Return [x, y] of the center of cell containing provided text 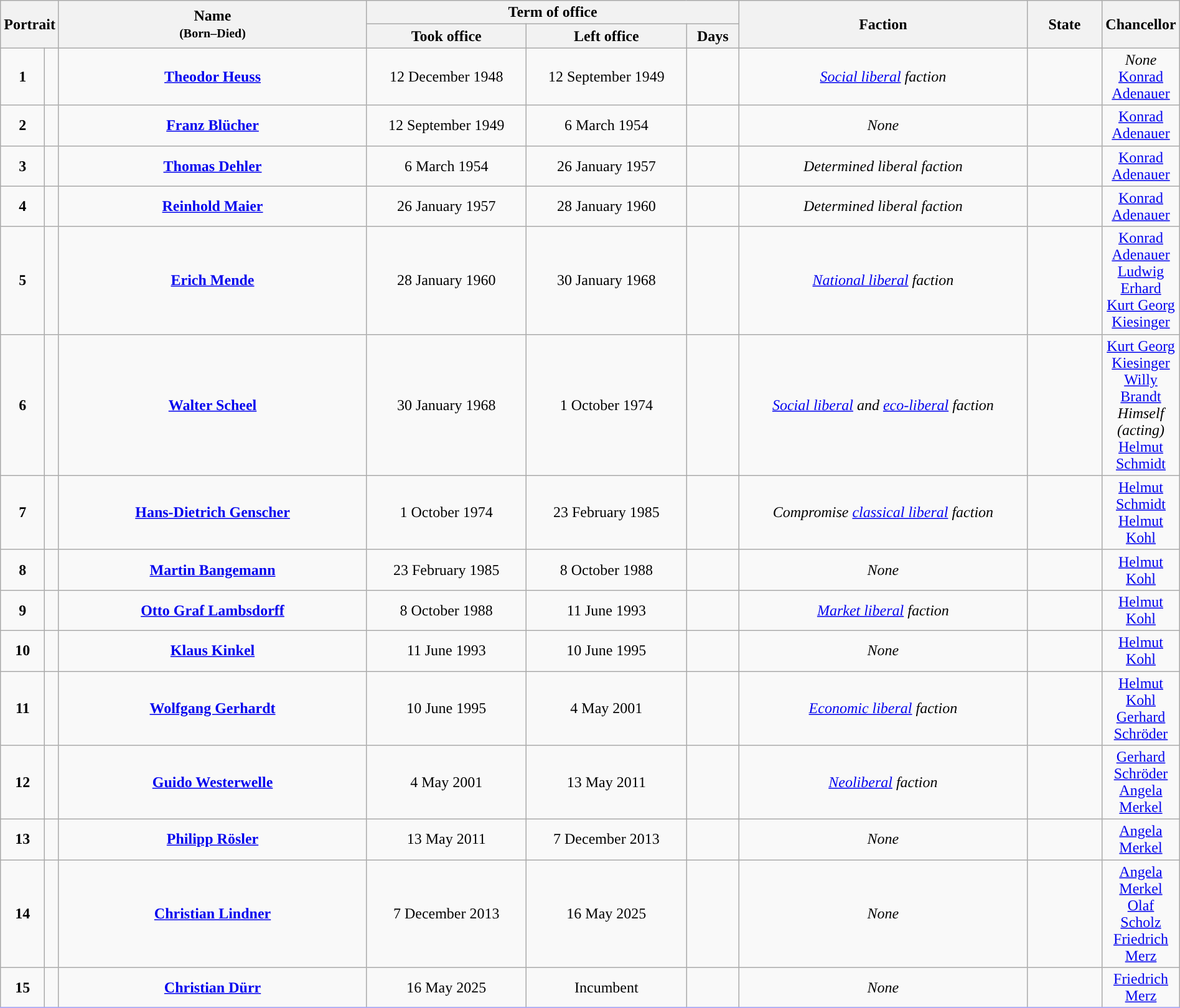
11 [22, 708]
Angela Merkel [1141, 840]
Erich Mende [212, 280]
Otto Graf Lambsdorff [212, 610]
Guido Westerwelle [212, 783]
Walter Scheel [212, 404]
Hans-Dietrich Genscher [212, 513]
4 [22, 207]
Theodor Heuss [212, 77]
Days [713, 36]
Compromise classical liberal faction [883, 513]
Name(Born–Died) [212, 24]
Angela MerkelOlaf ScholzFriedrich Merz [1141, 913]
Neoliberal faction [883, 783]
12 [22, 783]
Left office [606, 36]
10 [22, 651]
Social liberal and eco-liberal faction [883, 404]
5 [22, 280]
Reinhold Maier [212, 207]
State [1064, 24]
Social liberal faction [883, 77]
Wolfgang Gerhardt [212, 708]
Economic liberal faction [883, 708]
Franz Blücher [212, 126]
14 [22, 913]
Philipp Rösler [212, 840]
15 [22, 988]
Martin Bangemann [212, 570]
NoneKonrad Adenauer [1141, 77]
3 [22, 166]
Helmut KohlGerhard Schröder [1141, 708]
Kurt Georg KiesingerWilly BrandtHimself (acting)Helmut Schmidt [1141, 404]
6 [22, 404]
Thomas Dehler [212, 166]
Konrad AdenauerLudwig ErhardKurt Georg Kiesinger [1141, 280]
Friedrich Merz [1141, 988]
Incumbent [606, 988]
Market liberal faction [883, 610]
12 December 1948 [447, 77]
Helmut SchmidtHelmut Kohl [1141, 513]
Took office [447, 36]
Klaus Kinkel [212, 651]
Faction [883, 24]
1 [22, 77]
Chancellor [1141, 24]
9 [22, 610]
Term of office [553, 12]
Christian Dürr [212, 988]
Gerhard SchröderAngela Merkel [1141, 783]
National liberal faction [883, 280]
13 [22, 840]
7 [22, 513]
Portrait [30, 24]
8 [22, 570]
Christian Lindner [212, 913]
2 [22, 126]
